Return [X, Y] of the center of cell containing provided text 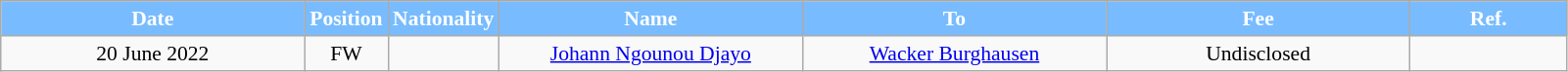
Johann Ngounou Djayo [650, 54]
Fee [1259, 18]
To [954, 18]
Ref. [1489, 18]
FW [347, 54]
Date [153, 18]
Nationality [443, 18]
Name [650, 18]
Wacker Burghausen [954, 54]
Position [347, 18]
20 June 2022 [153, 54]
Undisclosed [1259, 54]
